Find where the given text appears and provide that cell's center as [X, Y] coordinate. 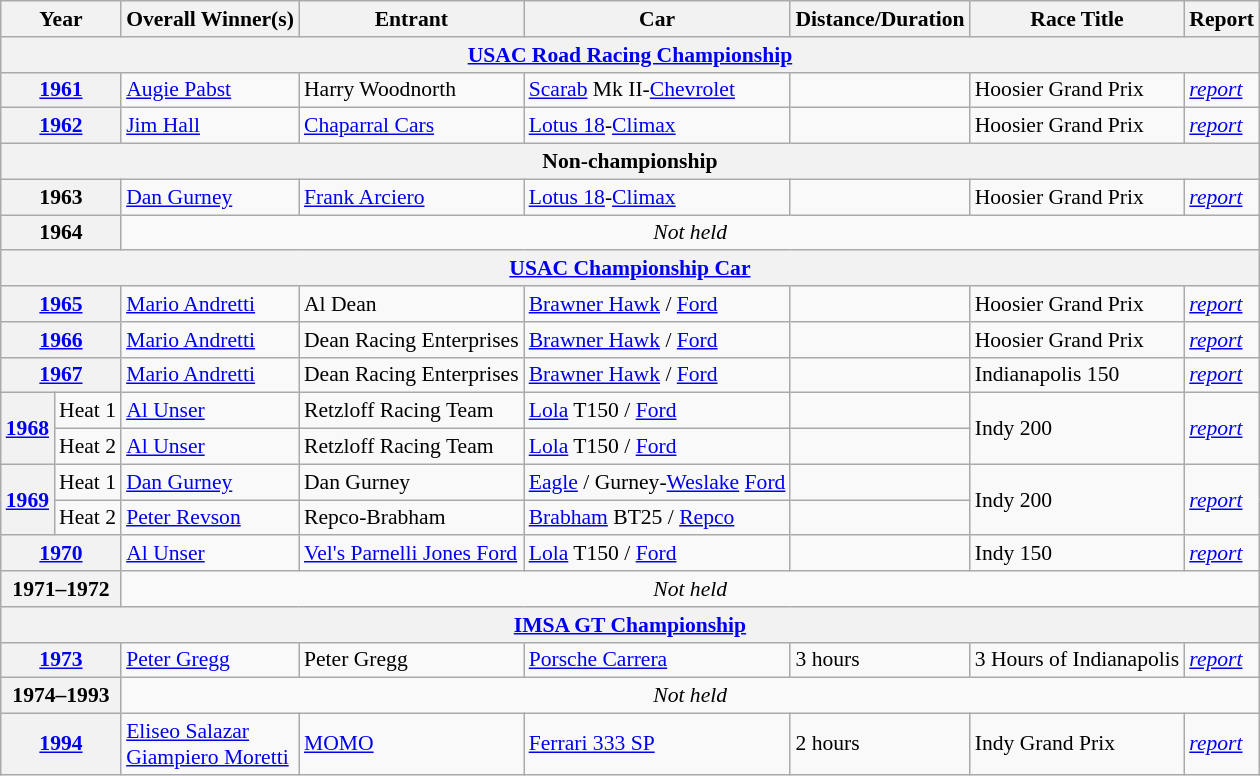
1970 [61, 554]
Frank Arciero [412, 197]
Al Dean [412, 304]
1964 [61, 233]
1974–1993 [61, 696]
Repco-Brabham [412, 518]
Report [1222, 19]
Non-championship [630, 162]
Jim Hall [210, 126]
Distance/Duration [880, 19]
2 hours [880, 744]
1968 [28, 428]
1971–1972 [61, 589]
Brabham BT25 / Repco [658, 518]
IMSA GT Championship [630, 625]
Scarab Mk II-Chevrolet [658, 90]
1966 [61, 340]
Year [61, 19]
Indy 150 [1078, 554]
Augie Pabst [210, 90]
1969 [28, 500]
Overall Winner(s) [210, 19]
1973 [61, 660]
Ferrari 333 SP [658, 744]
1962 [61, 126]
Harry Woodnorth [412, 90]
Race Title [1078, 19]
Vel's Parnelli Jones Ford [412, 554]
USAC Championship Car [630, 269]
Car [658, 19]
Eliseo Salazar Giampiero Moretti [210, 744]
1967 [61, 375]
Chaparral Cars [412, 126]
USAC Road Racing Championship [630, 55]
1961 [61, 90]
MOMO [412, 744]
Peter Revson [210, 518]
3 Hours of Indianapolis [1078, 660]
Eagle / Gurney-Weslake Ford [658, 482]
Entrant [412, 19]
1965 [61, 304]
Indianapolis 150 [1078, 375]
3 hours [880, 660]
1963 [61, 197]
Porsche Carrera [658, 660]
Indy Grand Prix [1078, 744]
1994 [61, 744]
